For the text-containing cell, return its midpoint in [x, y] coordinate format. 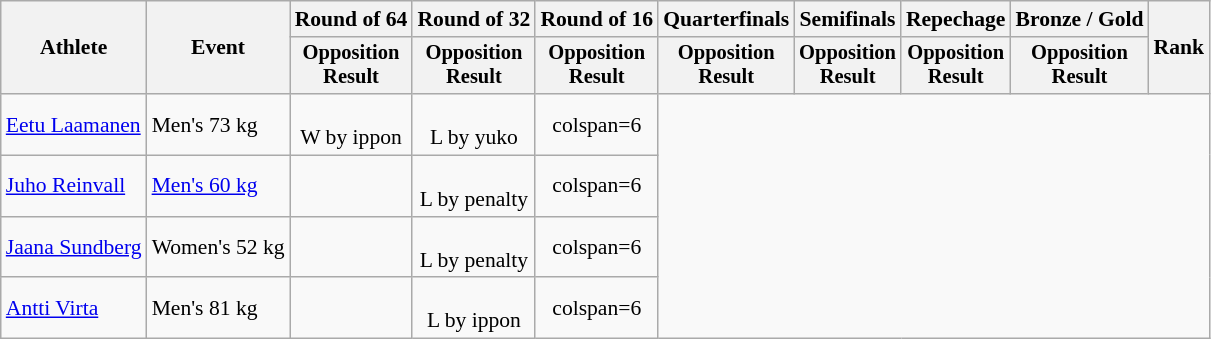
Quarterfinals [726, 19]
Round of 64 [352, 19]
Men's 73 kg [218, 124]
Bronze / Gold [1079, 19]
Semifinals [848, 19]
Athlete [74, 48]
L by ippon [474, 308]
L by yuko [474, 124]
Eetu Laamanen [74, 124]
Antti Virta [74, 308]
Round of 32 [474, 19]
W by ippon [352, 124]
Women's 52 kg [218, 248]
Men's 81 kg [218, 308]
Juho Reinvall [74, 186]
Repechage [956, 19]
Round of 16 [596, 19]
Men's 60 kg [218, 186]
Event [218, 48]
Jaana Sundberg [74, 248]
Rank [1180, 48]
